Locate the cell with the specified text and output its (X, Y) center coordinate. 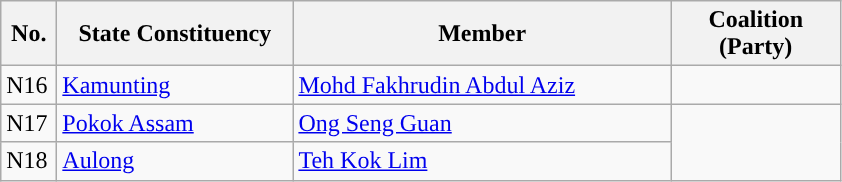
Kamunting (175, 85)
Mohd Fakhrudin Abdul Aziz (482, 85)
N18 (29, 161)
Member (482, 34)
Teh Kok Lim (482, 161)
Aulong (175, 161)
State Constituency (175, 34)
No. (29, 34)
N17 (29, 123)
N16 (29, 85)
Pokok Assam (175, 123)
Ong Seng Guan (482, 123)
Coalition (Party) (756, 34)
